Identify which cell holds the provided text, then report its (x, y) central coordinate. 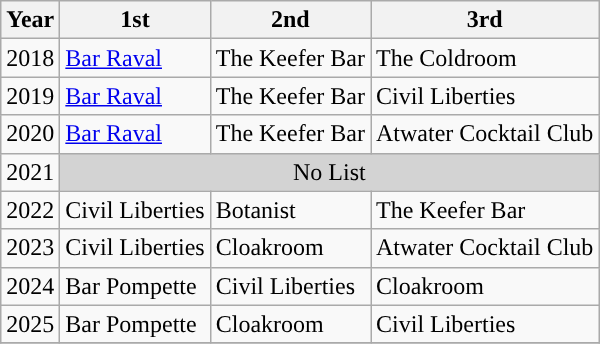
2021 (30, 172)
1st (135, 20)
2025 (30, 324)
The Coldroom (484, 58)
2020 (30, 134)
2023 (30, 248)
2022 (30, 210)
Year (30, 20)
2018 (30, 58)
2024 (30, 286)
Botanist (290, 210)
3rd (484, 20)
No List (330, 172)
2nd (290, 20)
2019 (30, 96)
